Output the [X, Y] coordinate of the center of the cell containing the given text.  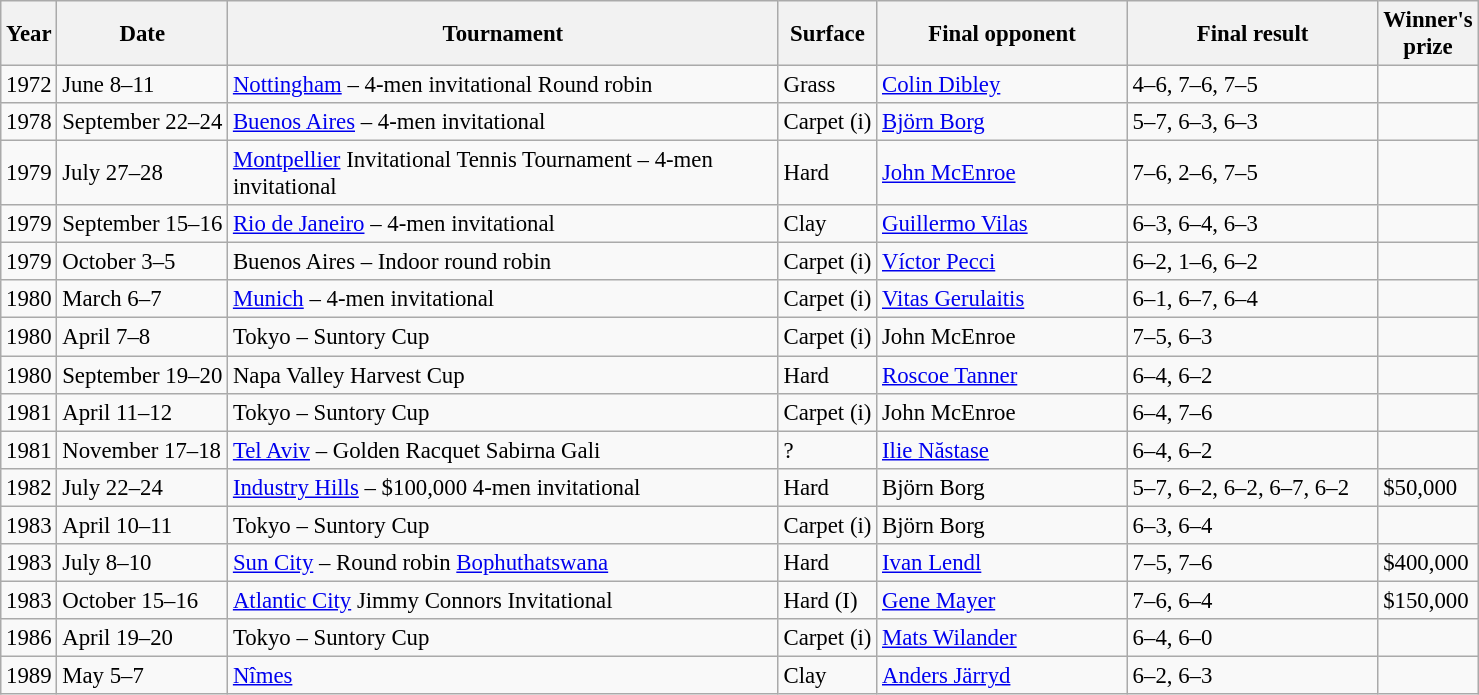
7–5, 7–6 [1252, 563]
Year [29, 34]
? [828, 450]
July 22–24 [142, 487]
1982 [29, 487]
October 3–5 [142, 262]
6–4, 7–6 [1252, 412]
$50,000 [1428, 487]
5–7, 6–3, 6–3 [1252, 122]
Nîmes [504, 675]
6–2, 6–3 [1252, 675]
Roscoe Tanner [1002, 375]
Date [142, 34]
Sun City – Round robin Bophuthatswana [504, 563]
1986 [29, 638]
Atlantic City Jimmy Connors Invitational [504, 600]
Ilie Năstase [1002, 450]
7–6, 2–6, 7–5 [1252, 174]
6–2, 1–6, 6–2 [1252, 262]
Rio de Janeiro – 4-men invitational [504, 224]
Surface [828, 34]
April 7–8 [142, 337]
Colin Dibley [1002, 85]
Grass [828, 85]
Tournament [504, 34]
7–6, 6–4 [1252, 600]
Buenos Aires – 4-men invitational [504, 122]
Winner's prize [1428, 34]
July 8–10 [142, 563]
6–3, 6–4 [1252, 525]
June 8–11 [142, 85]
Vitas Gerulaitis [1002, 299]
Final result [1252, 34]
May 5–7 [142, 675]
Montpellier Invitational Tennis Tournament – 4-men invitational [504, 174]
$150,000 [1428, 600]
Víctor Pecci [1002, 262]
Nottingham – 4-men invitational Round robin [504, 85]
Napa Valley Harvest Cup [504, 375]
April 10–11 [142, 525]
Anders Järryd [1002, 675]
Buenos Aires – Indoor round robin [504, 262]
Ivan Lendl [1002, 563]
March 6–7 [142, 299]
Hard (I) [828, 600]
Munich – 4-men invitational [504, 299]
Guillermo Vilas [1002, 224]
6–1, 6–7, 6–4 [1252, 299]
September 19–20 [142, 375]
April 11–12 [142, 412]
$400,000 [1428, 563]
October 15–16 [142, 600]
April 19–20 [142, 638]
5–7, 6–2, 6–2, 6–7, 6–2 [1252, 487]
Industry Hills – $100,000 4-men invitational [504, 487]
September 15–16 [142, 224]
1978 [29, 122]
7–5, 6–3 [1252, 337]
1972 [29, 85]
6–4, 6–0 [1252, 638]
4–6, 7–6, 7–5 [1252, 85]
November 17–18 [142, 450]
July 27–28 [142, 174]
Final opponent [1002, 34]
1989 [29, 675]
Mats Wilander [1002, 638]
Gene Mayer [1002, 600]
September 22–24 [142, 122]
Tel Aviv – Golden Racquet Sabirna Gali [504, 450]
6–3, 6–4, 6–3 [1252, 224]
